Extract the (X, Y) coordinate from the center of the cell holding the provided text.  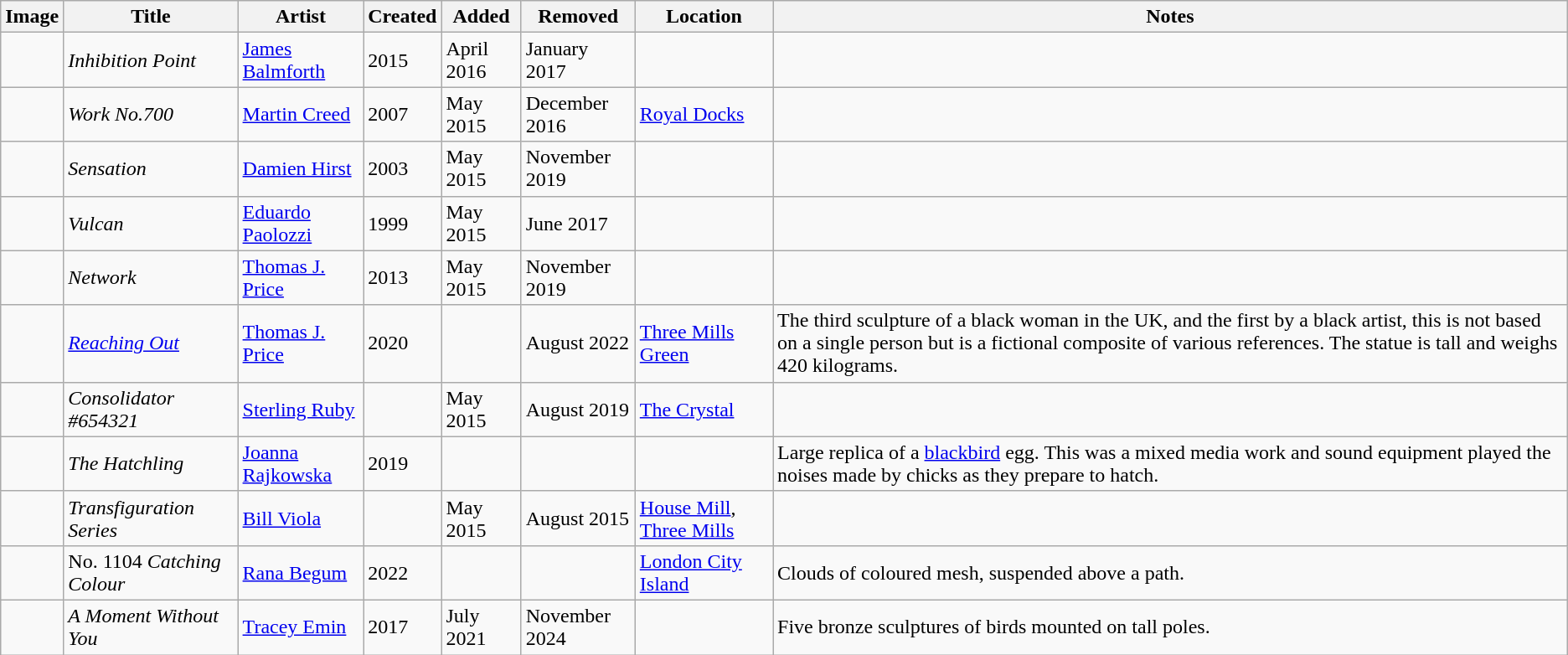
Eduardo Paolozzi (301, 223)
August 2022 (578, 343)
2022 (402, 573)
Created (402, 17)
Clouds of coloured mesh, suspended above a path. (1171, 573)
2003 (402, 169)
Added (481, 17)
Large replica of a blackbird egg. This was a mixed media work and sound equipment played the noises made by chicks as they prepare to hatch. (1171, 464)
The Hatchling (151, 464)
2007 (402, 114)
July 2021 (481, 627)
Transfiguration Series (151, 518)
Three Mills Green (704, 343)
London City Island (704, 573)
No. 1104 Catching Colour (151, 573)
August 2019 (578, 409)
Image (32, 17)
Artist (301, 17)
2019 (402, 464)
June 2017 (578, 223)
Inhibition Point (151, 60)
December 2016 (578, 114)
Bill Viola (301, 518)
Vulcan (151, 223)
Network (151, 278)
2020 (402, 343)
Removed (578, 17)
2017 (402, 627)
Location (704, 17)
November 2024 (578, 627)
James Balmforth (301, 60)
Title (151, 17)
Tracey Emin (301, 627)
January 2017 (578, 60)
Sensation (151, 169)
Rana Begum (301, 573)
Royal Docks (704, 114)
April 2016 (481, 60)
1999 (402, 223)
Reaching Out (151, 343)
The Crystal (704, 409)
Sterling Ruby (301, 409)
House Mill, Three Mills (704, 518)
Work No.700 (151, 114)
2013 (402, 278)
Five bronze sculptures of birds mounted on tall poles. (1171, 627)
2015 (402, 60)
Notes (1171, 17)
Consolidator #654321 (151, 409)
A Moment Without You (151, 627)
Martin Creed (301, 114)
Joanna Rajkowska (301, 464)
Damien Hirst (301, 169)
August 2015 (578, 518)
